Capture the cell that displays the provided text and extract its (x, y) central coordinate. 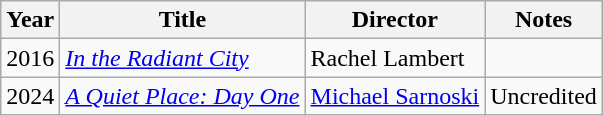
Rachel Lambert (395, 58)
Director (395, 20)
In the Radiant City (182, 58)
2016 (30, 58)
Notes (544, 20)
Title (182, 20)
2024 (30, 96)
Year (30, 20)
Uncredited (544, 96)
Michael Sarnoski (395, 96)
A Quiet Place: Day One (182, 96)
